From the cell containing the given text, extract its center point as (x, y) coordinate. 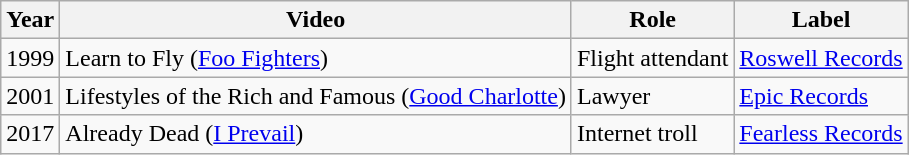
Learn to Fly (Foo Fighters) (316, 58)
2001 (30, 96)
Fearless Records (821, 134)
Internet troll (652, 134)
Video (316, 20)
Epic Records (821, 96)
Roswell Records (821, 58)
2017 (30, 134)
Lifestyles of the Rich and Famous (Good Charlotte) (316, 96)
Label (821, 20)
Lawyer (652, 96)
1999 (30, 58)
Already Dead (I Prevail) (316, 134)
Role (652, 20)
Flight attendant (652, 58)
Year (30, 20)
